Provide the [X, Y] coordinate of the cell's center where the given text is located.  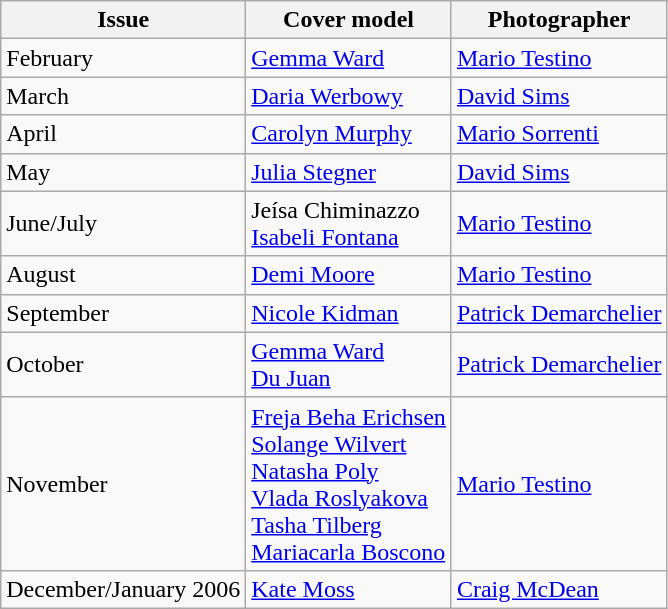
September [124, 313]
Mario Sorrenti [559, 134]
August [124, 275]
March [124, 96]
Gemma Ward [349, 58]
Issue [124, 20]
Gemma WardDu Juan [349, 364]
May [124, 172]
Kate Moss [349, 589]
Photographer [559, 20]
Nicole Kidman [349, 313]
February [124, 58]
Daria Werbowy [349, 96]
Cover model [349, 20]
April [124, 134]
December/January 2006 [124, 589]
Jeísa ChiminazzoIsabeli Fontana [349, 224]
November [124, 484]
June/July [124, 224]
Julia Stegner [349, 172]
Carolyn Murphy [349, 134]
Demi Moore [349, 275]
October [124, 364]
Craig McDean [559, 589]
Freja Beha ErichsenSolange WilvertNatasha PolyVlada RoslyakovaTasha TilbergMariacarla Boscono [349, 484]
